Extract the (x, y) coordinate from the center of the cell holding the provided text.  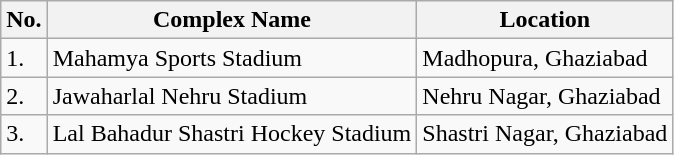
Lal Bahadur Shastri Hockey Stadium (232, 134)
3. (24, 134)
2. (24, 96)
Mahamya Sports Stadium (232, 58)
Jawaharlal Nehru Stadium (232, 96)
Location (545, 20)
No. (24, 20)
Madhopura, Ghaziabad (545, 58)
Nehru Nagar, Ghaziabad (545, 96)
Shastri Nagar, Ghaziabad (545, 134)
1. (24, 58)
Complex Name (232, 20)
